From the cell containing the given text, extract its center point as [x, y] coordinate. 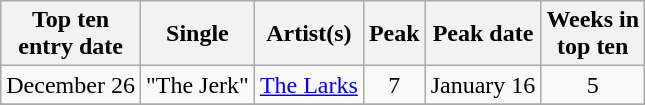
Peak [394, 34]
Single [197, 34]
Top tenentry date [71, 34]
"The Jerk" [197, 85]
January 16 [483, 85]
Weeks intop ten [593, 34]
Peak date [483, 34]
December 26 [71, 85]
Artist(s) [308, 34]
7 [394, 85]
The Larks [308, 85]
5 [593, 85]
